Extract the (x, y) coordinate from the center of the cell holding the provided text.  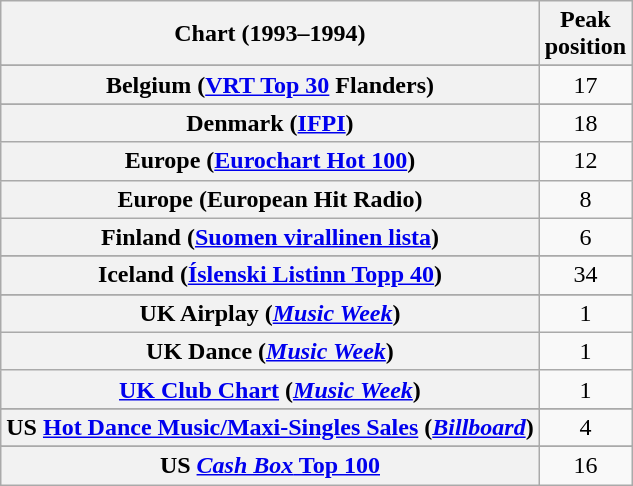
Belgium (VRT Top 30 Flanders) (270, 85)
Finland (Suomen virallinen lista) (270, 237)
17 (585, 85)
16 (585, 465)
12 (585, 161)
8 (585, 199)
Europe (European Hit Radio) (270, 199)
34 (585, 275)
UK Dance (Music Week) (270, 351)
Chart (1993–1994) (270, 34)
18 (585, 123)
Peakposition (585, 34)
US Cash Box Top 100 (270, 465)
Denmark (IFPI) (270, 123)
Iceland (Íslenski Listinn Topp 40) (270, 275)
US Hot Dance Music/Maxi-Singles Sales (Billboard) (270, 427)
4 (585, 427)
6 (585, 237)
UK Club Chart (Music Week) (270, 389)
Europe (Eurochart Hot 100) (270, 161)
UK Airplay (Music Week) (270, 313)
